Search for the cell housing the specified text and yield its (X, Y) center coordinate. 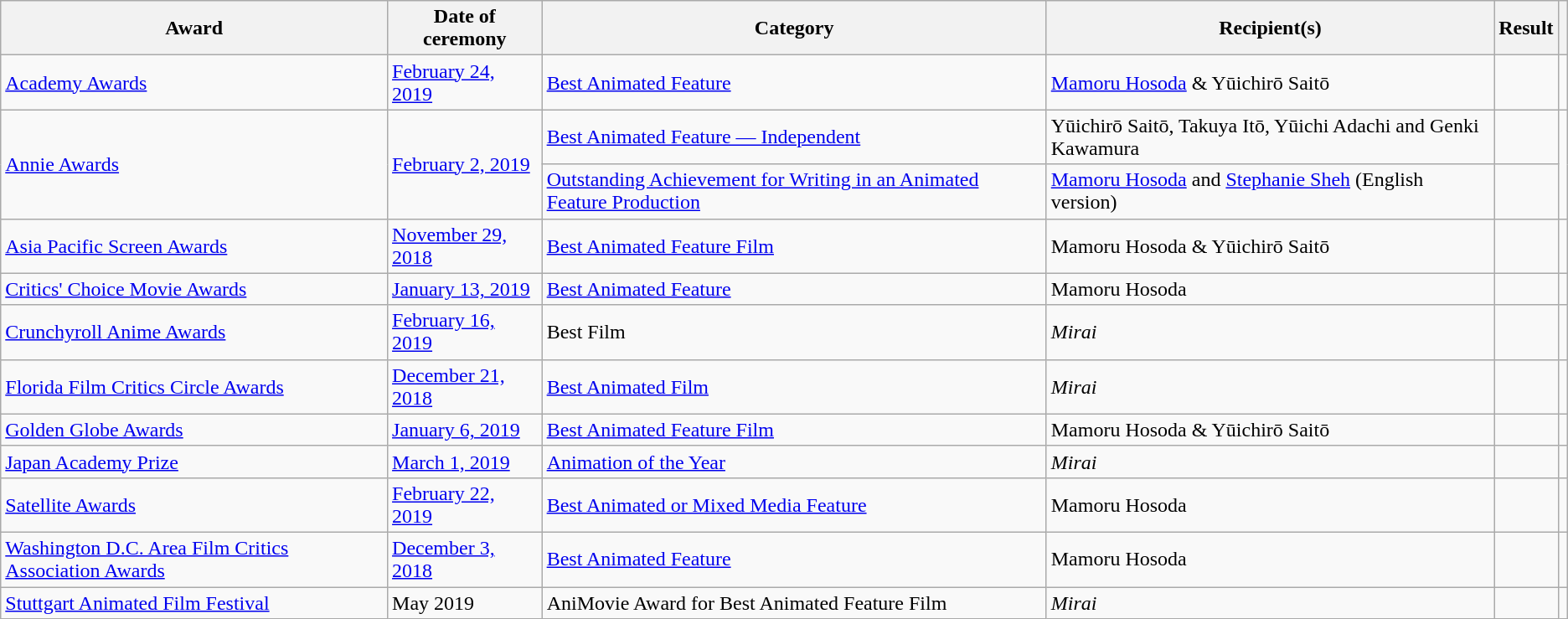
Florida Film Critics Circle Awards (194, 387)
AniMovie Award for Best Animated Feature Film (794, 602)
December 3, 2018 (466, 560)
Best Film (794, 332)
November 29, 2018 (466, 246)
Academy Awards (194, 82)
Best Animated or Mixed Media Feature (794, 504)
February 24, 2019 (466, 82)
Crunchyroll Anime Awards (194, 332)
Category (794, 28)
Washington D.C. Area Film Critics Association Awards (194, 560)
Mamoru Hosoda and Stephanie Sheh (English version) (1270, 191)
Japan Academy Prize (194, 462)
Outstanding Achievement for Writing in an Animated Feature Production (794, 191)
Golden Globe Awards (194, 430)
February 22, 2019 (466, 504)
Annie Awards (194, 164)
February 2, 2019 (466, 164)
January 13, 2019 (466, 289)
Stuttgart Animated Film Festival (194, 602)
Result (1526, 28)
Critics' Choice Movie Awards (194, 289)
Satellite Awards (194, 504)
March 1, 2019 (466, 462)
Asia Pacific Screen Awards (194, 246)
May 2019 (466, 602)
December 21, 2018 (466, 387)
Recipient(s) (1270, 28)
February 16, 2019 (466, 332)
Best Animated Film (794, 387)
Award (194, 28)
January 6, 2019 (466, 430)
Yūichirō Saitō, Takuya Itō, Yūichi Adachi and Genki Kawamura (1270, 137)
Animation of the Year (794, 462)
Date of ceremony (466, 28)
Best Animated Feature — Independent (794, 137)
